Identify which cell holds the provided text, then report its [x, y] central coordinate. 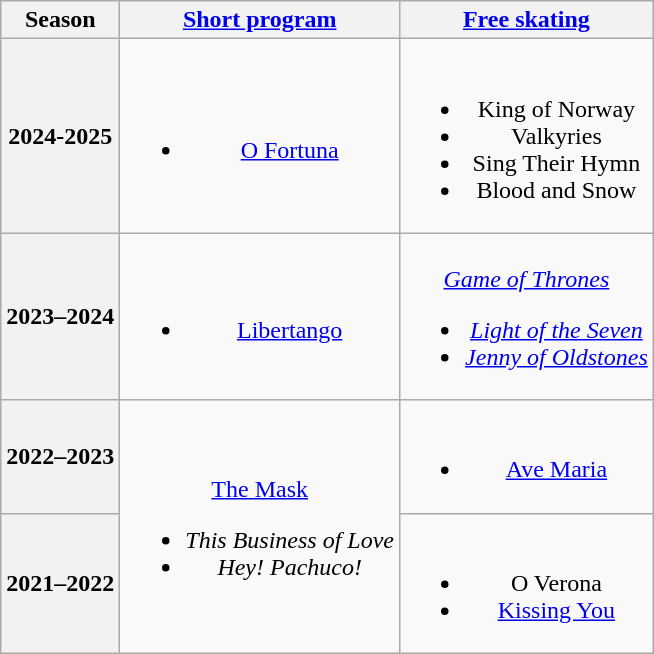
Free skating [527, 20]
2023–2024 [60, 316]
Season [60, 20]
O Verona Kissing You [527, 583]
The MaskThis Business of Love Hey! Pachuco! [260, 526]
Short program [260, 20]
O Fortuna [260, 136]
2024-2025 [60, 136]
Libertango [260, 316]
2022–2023 [60, 456]
Ave Maria [527, 456]
Game of ThronesLight of the SevenJenny of Oldstones [527, 316]
2021–2022 [60, 583]
King of NorwayValkyriesSing Their HymnBlood and Snow [527, 136]
